From the cell containing the given text, extract its center point as (X, Y) coordinate. 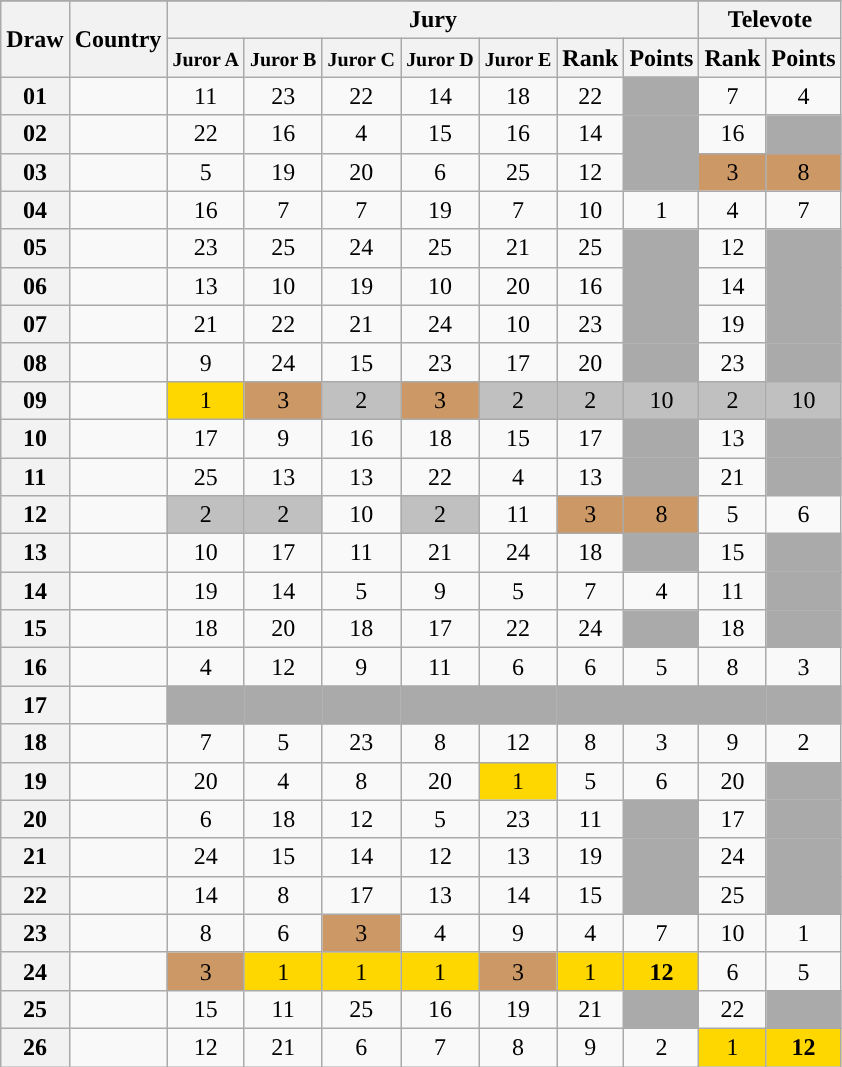
06 (35, 286)
Juror C (362, 58)
Juror A (206, 58)
07 (35, 324)
03 (35, 172)
Draw (35, 39)
Country (118, 39)
Jury (433, 20)
02 (35, 134)
05 (35, 248)
Juror D (440, 58)
01 (35, 96)
09 (35, 400)
08 (35, 362)
04 (35, 210)
Juror B (283, 58)
26 (35, 1047)
Juror E (518, 58)
Televote (770, 20)
